Provide the [x, y] coordinate of the cell's center where the given text is located.  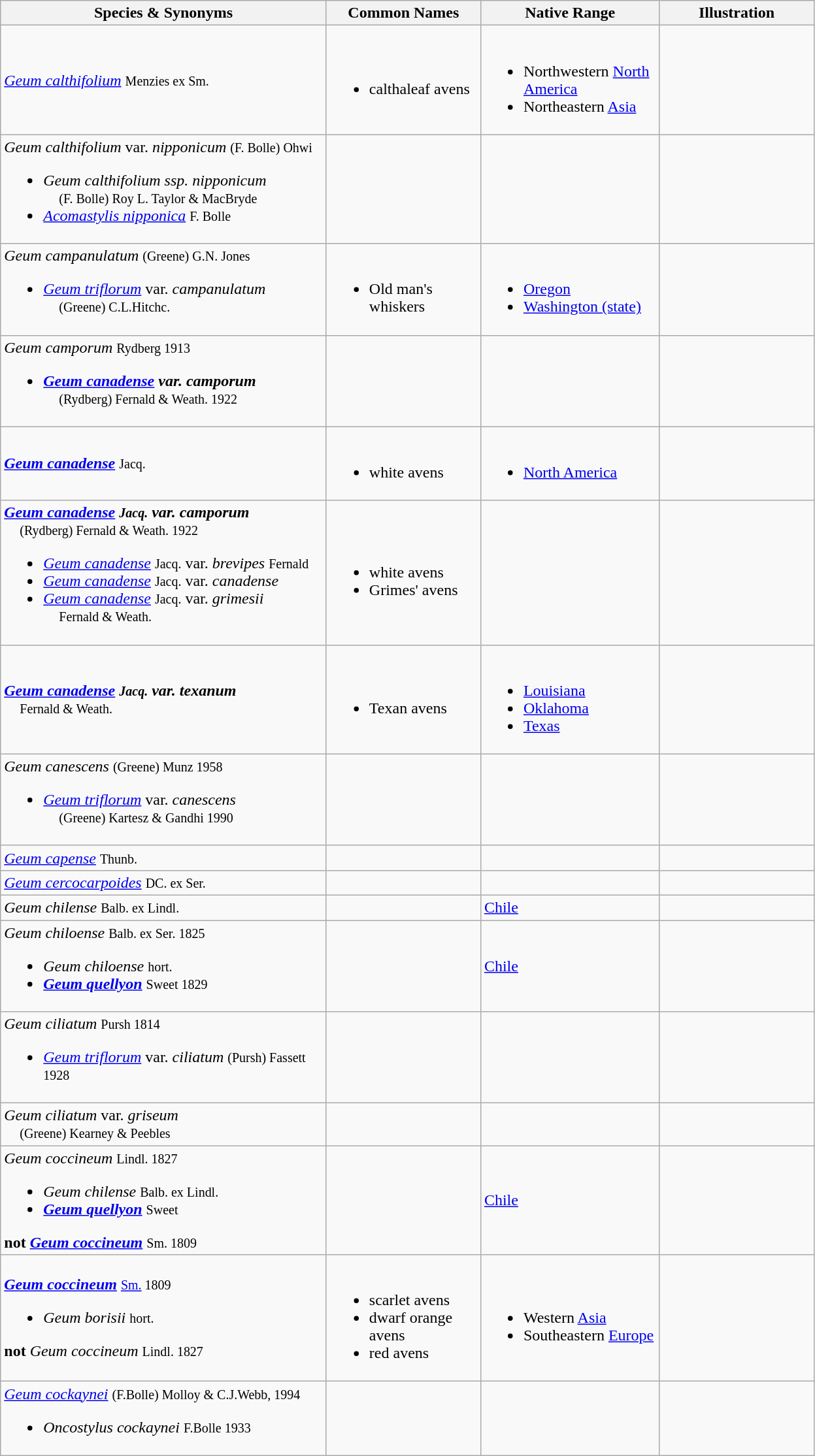
white avens [403, 464]
Species & Synonyms [163, 13]
Geum canescens (Greene) Munz 1958Geum triflorum var. canescens (Greene) Kartesz & Gandhi 1990 [163, 800]
Geum cockaynei (F.Bolle) Molloy & C.J.Webb, 1994Oncostylus cockaynei F.Bolle 1933 [163, 1419]
Native Range [570, 13]
OregonWashington (state) [570, 289]
Geum calthifolium var. nipponicum (F. Bolle) OhwiGeum calthifolium ssp. nipponicum (F. Bolle) Roy L. Taylor & MacBrydeAcomastylis nipponica F. Bolle [163, 189]
Geum capense Thunb. [163, 858]
Geum calthifolium Menzies ex Sm. [163, 80]
Old man's whiskers [403, 289]
Geum coccineum Lindl. 1827Geum chilense Balb. ex Lindl.Geum quellyon Sweetnot Geum coccineum Sm. 1809 [163, 1201]
Western AsiaSoutheastern Europe [570, 1318]
LouisianaOklahomaTexas [570, 699]
scarlet avensdwarf orange avensred avens [403, 1318]
Geum canadense Jacq. [163, 464]
Geum campanulatum (Greene) G.N. JonesGeum triflorum var. campanulatum (Greene) C.L.Hitchc. [163, 289]
calthaleaf avens [403, 80]
Texan avens [403, 699]
Geum canadense Jacq. var. texanum Fernald & Weath. [163, 699]
Geum cercocarpoides DC. ex Ser. [163, 882]
Geum coccineum Sm. 1809Geum borisii hort.not Geum coccineum Lindl. 1827 [163, 1318]
Geum chilense Balb. ex Lindl. [163, 907]
Geum ciliatum var. griseum (Greene) Kearney & Peebles [163, 1125]
Geum camporum Rydberg 1913Geum canadense var. camporum (Rydberg) Fernald & Weath. 1922 [163, 381]
Common Names [403, 13]
Illustration [737, 13]
North America [570, 464]
white avensGrimes' avens [403, 572]
Geum chiloense Balb. ex Ser. 1825Geum chiloense hort.Geum quellyon Sweet 1829 [163, 965]
Geum ciliatum Pursh 1814Geum triflorum var. ciliatum (Pursh) Fassett 1928 [163, 1058]
Northwestern North AmericaNortheastern Asia [570, 80]
